Provide the (X, Y) coordinate of the cell's center where the given text is located.  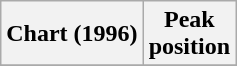
Peakposition (189, 34)
Chart (1996) (72, 34)
